Extract the (x, y) coordinate from the center of the cell holding the provided text.  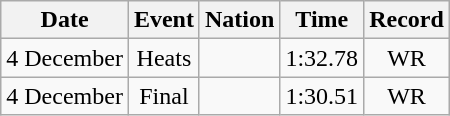
Event (164, 20)
Final (164, 96)
Heats (164, 58)
1:32.78 (322, 58)
Record (407, 20)
Date (65, 20)
Time (322, 20)
1:30.51 (322, 96)
Nation (239, 20)
